Detect which cell encompasses the target text, then output its [x, y] center coordinate. 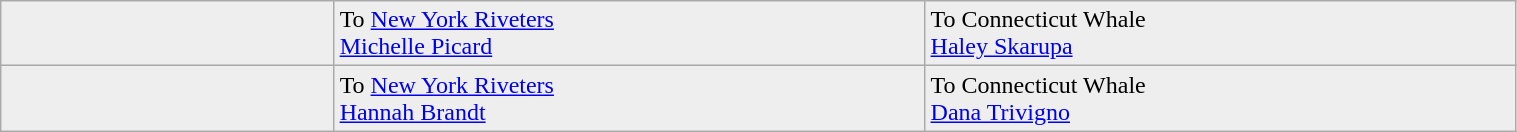
To New York RivetersHannah Brandt [630, 98]
To Connecticut WhaleHaley Skarupa [1220, 34]
To Connecticut WhaleDana Trivigno [1220, 98]
To New York RivetersMichelle Picard [630, 34]
